Detect which cell encompasses the target text, then output its (x, y) center coordinate. 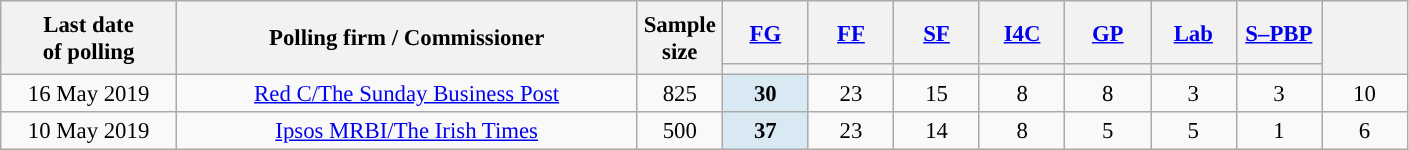
Polling firm / Commissioner (406, 38)
500 (680, 131)
6 (1365, 131)
GP (1108, 32)
15 (937, 94)
S–PBP (1279, 32)
30 (766, 94)
14 (937, 131)
Lab (1193, 32)
37 (766, 131)
Samplesize (680, 38)
FG (766, 32)
SF (937, 32)
Ipsos MRBI/The Irish Times (406, 131)
I4C (1022, 32)
1 (1279, 131)
10 May 2019 (89, 131)
10 (1365, 94)
16 May 2019 (89, 94)
FF (851, 32)
Red C/The Sunday Business Post (406, 94)
Last dateof polling (89, 38)
825 (680, 94)
